Pinpoint the cell where the given text exists, returning its (x, y) midpoint coordinate. 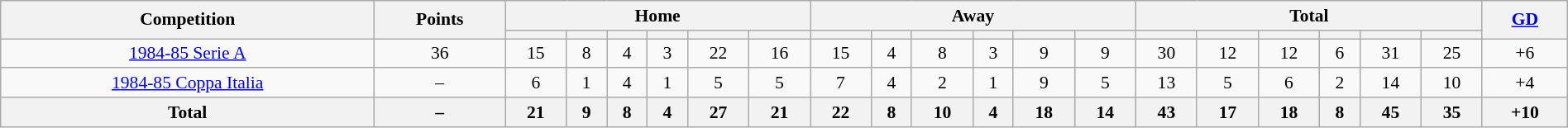
36 (440, 53)
45 (1390, 112)
31 (1390, 53)
GD (1525, 20)
+4 (1525, 83)
30 (1166, 53)
Competition (188, 20)
35 (1451, 112)
17 (1227, 112)
+10 (1525, 112)
Home (658, 16)
43 (1166, 112)
1984-85 Coppa Italia (188, 83)
16 (779, 53)
1984-85 Serie A (188, 53)
27 (718, 112)
Points (440, 20)
7 (841, 83)
Away (973, 16)
25 (1451, 53)
13 (1166, 83)
+6 (1525, 53)
